Provide the (X, Y) coordinate of the cell's center where the given text is located.  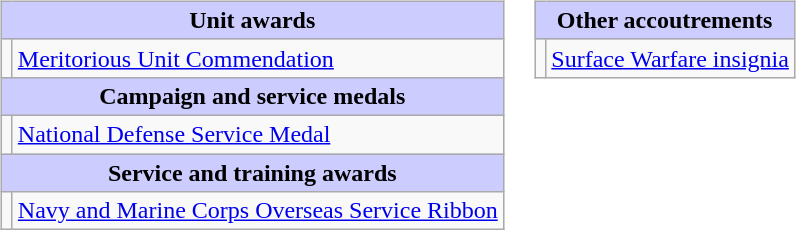
Surface Warfare insignia (670, 58)
Unit awards (252, 20)
Other accoutrements (665, 20)
Campaign and service medals (252, 96)
Service and training awards (252, 173)
National Defense Service Medal (258, 134)
Navy and Marine Corps Overseas Service Ribbon (258, 211)
Meritorious Unit Commendation (258, 58)
